Find where the given text appears and provide that cell's center as (X, Y) coordinate. 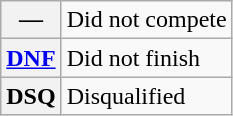
DNF (31, 58)
Did not compete (146, 20)
Disqualified (146, 96)
Did not finish (146, 58)
— (31, 20)
DSQ (31, 96)
